Find where the given text appears and provide that cell's center as [x, y] coordinate. 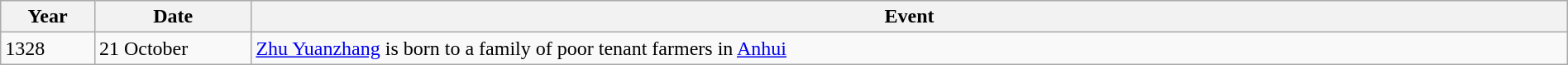
Event [910, 17]
Date [172, 17]
Year [48, 17]
21 October [172, 48]
1328 [48, 48]
Zhu Yuanzhang is born to a family of poor tenant farmers in Anhui [910, 48]
